Scan for the cell matching the given text and deliver its [x, y] coordinate at center. 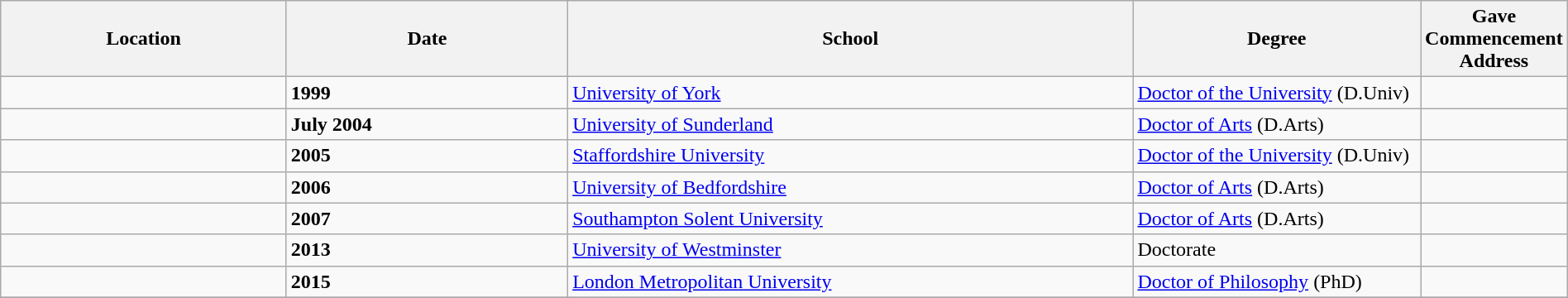
Gave Commencement Address [1494, 39]
2015 [427, 281]
University of York [850, 93]
University of Sunderland [850, 124]
School [850, 39]
2013 [427, 250]
University of Westminster [850, 250]
Staffordshire University [850, 156]
1999 [427, 93]
Degree [1277, 39]
2007 [427, 219]
Date [427, 39]
July 2004 [427, 124]
London Metropolitan University [850, 281]
Location [144, 39]
2006 [427, 187]
University of Bedfordshire [850, 187]
Doctor of Philosophy (PhD) [1277, 281]
Doctorate [1277, 250]
Southampton Solent University [850, 219]
2005 [427, 156]
